Search for the cell housing the specified text and yield its [x, y] center coordinate. 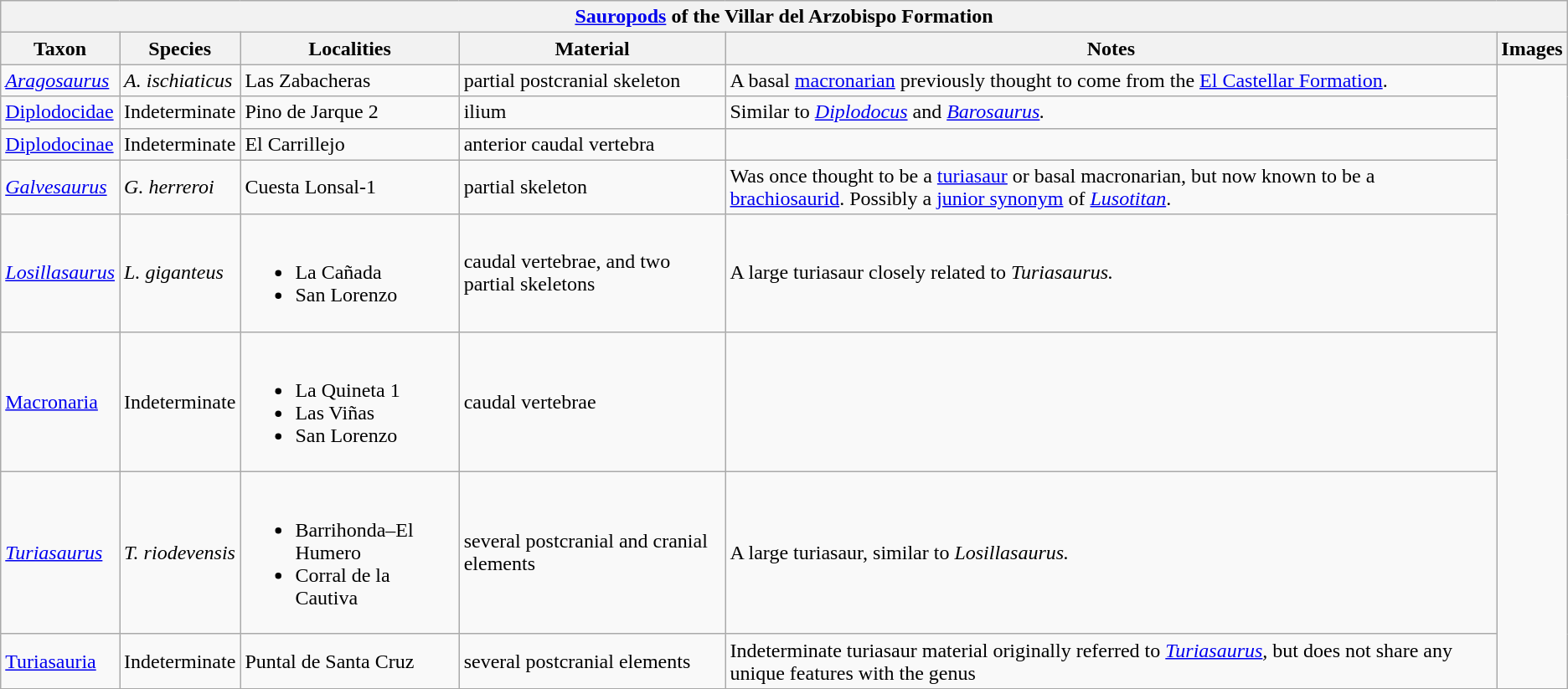
Las Zabacheras [350, 80]
T. riodevensis [180, 553]
Indeterminate turiasaur material originally referred to Turiasaurus, but does not share any unique features with the genus [1111, 661]
Macronaria [60, 402]
Similar to Diplodocus and Barosaurus. [1111, 112]
caudal vertebrae [592, 402]
several postcranial elements [592, 661]
ilium [592, 112]
Turiasaurus [60, 553]
Taxon [60, 49]
L. giganteus [180, 273]
partial skeleton [592, 188]
Was once thought to be a turiasaur or basal macronarian, but now known to be a brachiosaurid. Possibly a junior synonym of Lusotitan. [1111, 188]
caudal vertebrae, and two partial skeletons [592, 273]
La Quineta 1Las ViñasSan Lorenzo [350, 402]
anterior caudal vertebra [592, 144]
A large turiasaur closely related to Turiasaurus. [1111, 273]
Puntal de Santa Cruz [350, 661]
Images [1532, 49]
A basal macronarian previously thought to come from the El Castellar Formation. [1111, 80]
Diplodocidae [60, 112]
partial postcranial skeleton [592, 80]
La CañadaSan Lorenzo [350, 273]
Localities [350, 49]
A. ischiaticus [180, 80]
Cuesta Lonsal-1 [350, 188]
Diplodocinae [60, 144]
Turiasauria [60, 661]
Notes [1111, 49]
Losillasaurus [60, 273]
Aragosaurus [60, 80]
Species [180, 49]
several postcranial and cranial elements [592, 553]
A large turiasaur, similar to Losillasaurus. [1111, 553]
Material [592, 49]
Sauropods of the Villar del Arzobispo Formation [784, 17]
Barrihonda–El HumeroCorral de la Cautiva [350, 553]
Galvesaurus [60, 188]
G. herreroi [180, 188]
El Carrillejo [350, 144]
Pino de Jarque 2 [350, 112]
